Pinpoint the cell where the given text exists, returning its (X, Y) midpoint coordinate. 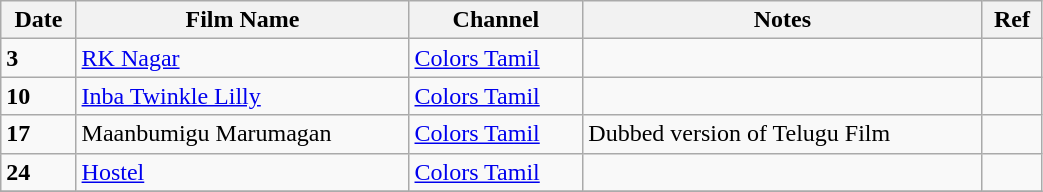
Film Name (242, 20)
17 (38, 134)
Inba Twinkle Lilly (242, 96)
Notes (782, 20)
Ref (1012, 20)
24 (38, 172)
Channel (496, 20)
Date (38, 20)
Dubbed version of Telugu Film (782, 134)
Hostel (242, 172)
3 (38, 58)
10 (38, 96)
Maanbumigu Marumagan (242, 134)
RK Nagar (242, 58)
